Scan for the cell matching the given text and deliver its (X, Y) coordinate at center. 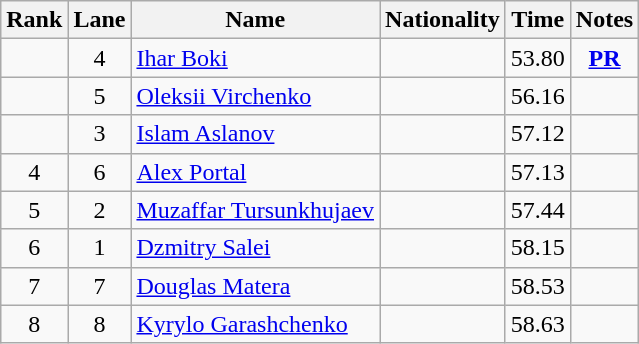
3 (100, 134)
Oleksii Virchenko (256, 96)
Alex Portal (256, 172)
Notes (604, 20)
57.12 (538, 134)
Rank (34, 20)
Muzaffar Tursunkhujaev (256, 210)
57.44 (538, 210)
Islam Aslanov (256, 134)
53.80 (538, 58)
Lane (100, 20)
Nationality (443, 20)
Ihar Boki (256, 58)
57.13 (538, 172)
58.63 (538, 324)
56.16 (538, 96)
Dzmitry Salei (256, 248)
Douglas Matera (256, 286)
Time (538, 20)
2 (100, 210)
PR (604, 58)
Kyrylo Garashchenko (256, 324)
58.53 (538, 286)
58.15 (538, 248)
Name (256, 20)
1 (100, 248)
